Provide the (x, y) coordinate of the cell's center where the given text is located.  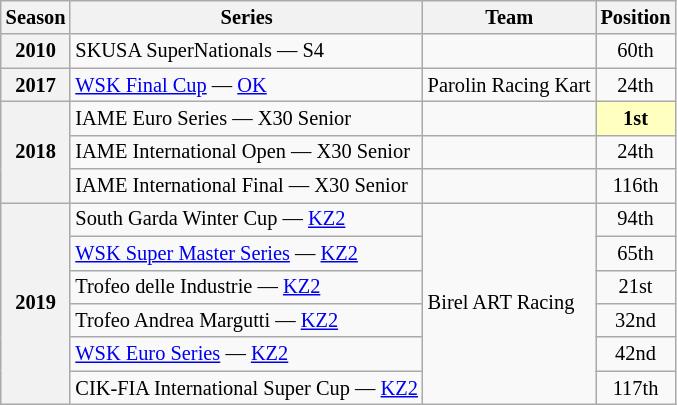
IAME Euro Series — X30 Senior (246, 118)
94th (636, 219)
Trofeo Andrea Margutti — KZ2 (246, 320)
Parolin Racing Kart (510, 85)
IAME International Final — X30 Senior (246, 186)
42nd (636, 354)
WSK Final Cup — OK (246, 85)
SKUSA SuperNationals — S4 (246, 51)
60th (636, 51)
117th (636, 388)
CIK-FIA International Super Cup — KZ2 (246, 388)
South Garda Winter Cup — KZ2 (246, 219)
2019 (36, 303)
Season (36, 17)
21st (636, 287)
Team (510, 17)
Position (636, 17)
1st (636, 118)
65th (636, 253)
2010 (36, 51)
WSK Euro Series — KZ2 (246, 354)
2017 (36, 85)
2018 (36, 152)
Series (246, 17)
IAME International Open — X30 Senior (246, 152)
32nd (636, 320)
116th (636, 186)
Trofeo delle Industrie — KZ2 (246, 287)
Birel ART Racing (510, 303)
WSK Super Master Series — KZ2 (246, 253)
